Identify which cell holds the provided text, then report its (X, Y) central coordinate. 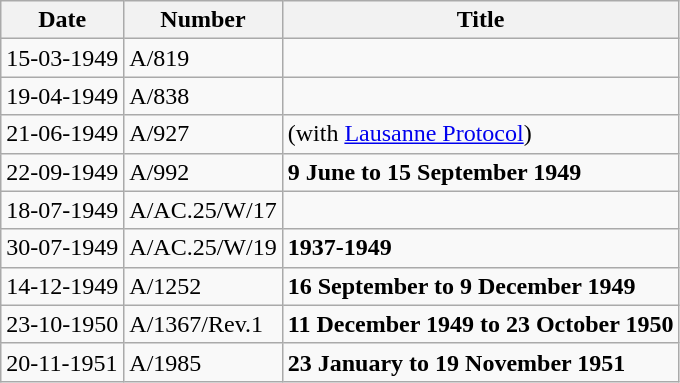
20-11-1951 (62, 362)
A/1367/Rev.1 (203, 324)
A/992 (203, 172)
(with Lausanne Protocol) (480, 134)
21-06-1949 (62, 134)
23 January to 19 November 1951 (480, 362)
9 June to 15 September 1949 (480, 172)
23-10-1950 (62, 324)
22-09-1949 (62, 172)
A/819 (203, 58)
A/1985 (203, 362)
18-07-1949 (62, 210)
19-04-1949 (62, 96)
Date (62, 20)
Number (203, 20)
14-12-1949 (62, 286)
A/AC.25/W/19 (203, 248)
A/AC.25/W/17 (203, 210)
1937-1949 (480, 248)
11 December 1949 to 23 October 1950 (480, 324)
Title (480, 20)
A/838 (203, 96)
16 September to 9 December 1949 (480, 286)
30-07-1949 (62, 248)
A/927 (203, 134)
A/1252 (203, 286)
15-03-1949 (62, 58)
